Identify which cell holds the provided text, then report its [x, y] central coordinate. 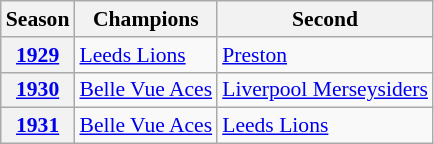
Liverpool Merseysiders [325, 90]
1930 [38, 90]
Preston [325, 55]
Season [38, 19]
Champions [146, 19]
1929 [38, 55]
Second [325, 19]
1931 [38, 126]
